Identify which cell holds the provided text, then report its [x, y] central coordinate. 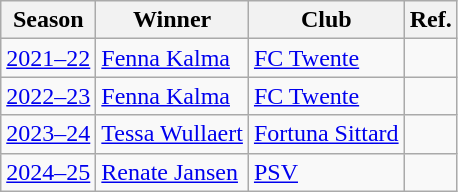
2023–24 [48, 134]
Season [48, 20]
2021–22 [48, 58]
Renate Jansen [172, 172]
Winner [172, 20]
Tessa Wullaert [172, 134]
PSV [326, 172]
2024–25 [48, 172]
Club [326, 20]
Fortuna Sittard [326, 134]
2022–23 [48, 96]
Ref. [430, 20]
